Pinpoint the cell where the given text exists, returning its [x, y] midpoint coordinate. 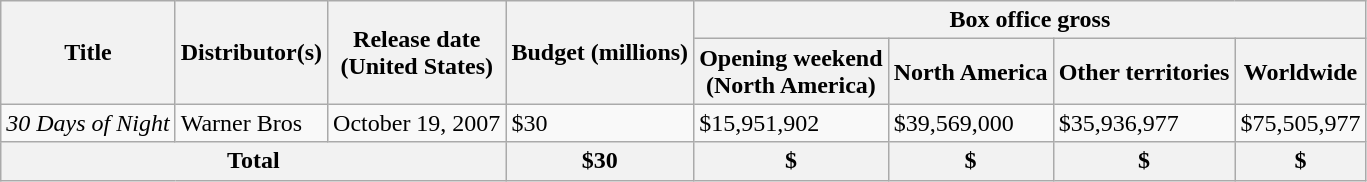
Other territories [1144, 72]
Budget (millions) [600, 52]
Total [254, 161]
Release date(United States) [417, 52]
$35,936,977 [1144, 123]
$15,951,902 [791, 123]
30 Days of Night [88, 123]
Title [88, 52]
Distributor(s) [251, 52]
Warner Bros [251, 123]
Opening weekend(North America) [791, 72]
$75,505,977 [1300, 123]
Worldwide [1300, 72]
North America [970, 72]
October 19, 2007 [417, 123]
Box office gross [1030, 20]
$39,569,000 [970, 123]
